Extract the (X, Y) coordinate from the center of the cell holding the provided text.  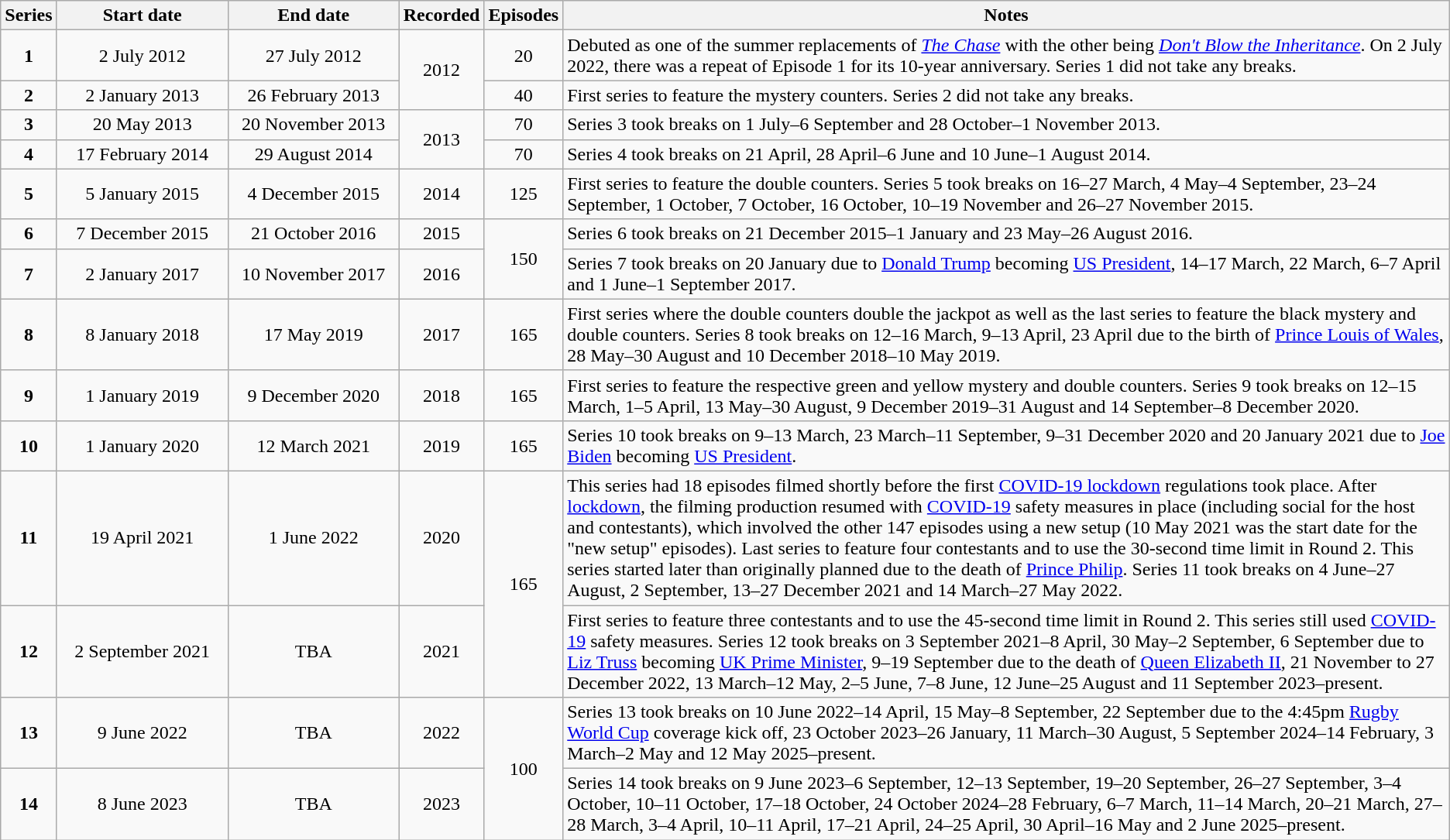
26 February 2013 (313, 95)
Notes (1007, 15)
150 (524, 259)
6 (29, 234)
Series 10 took breaks on 9–13 March, 23 March–11 September, 9–31 December 2020 and 20 January 2021 due to Joe Biden becoming US President. (1007, 446)
2014 (442, 194)
10 (29, 446)
2022 (442, 733)
2023 (442, 804)
7 (29, 274)
First series to feature the mystery counters. Series 2 did not take any breaks. (1007, 95)
2 January 2017 (143, 274)
5 January 2015 (143, 194)
Episodes (524, 15)
2017 (442, 334)
1 January 2020 (143, 446)
2020 (442, 537)
Recorded (442, 15)
20 November 2013 (313, 125)
19 April 2021 (143, 537)
Series 6 took breaks on 21 December 2015–1 January and 23 May–26 August 2016. (1007, 234)
2 July 2012 (143, 56)
4 December 2015 (313, 194)
2012 (442, 70)
2019 (442, 446)
12 March 2021 (313, 446)
20 May 2013 (143, 125)
100 (524, 769)
17 February 2014 (143, 154)
5 (29, 194)
29 August 2014 (313, 154)
8 June 2023 (143, 804)
27 July 2012 (313, 56)
2021 (442, 652)
2018 (442, 395)
Series (29, 15)
End date (313, 15)
2 (29, 95)
Series 7 took breaks on 20 January due to Donald Trump becoming US President, 14–17 March, 22 March, 6–7 April and 1 June–1 September 2017. (1007, 274)
2 January 2013 (143, 95)
1 January 2019 (143, 395)
4 (29, 154)
1 June 2022 (313, 537)
14 (29, 804)
Series 4 took breaks on 21 April, 28 April–6 June and 10 June–1 August 2014. (1007, 154)
21 October 2016 (313, 234)
3 (29, 125)
11 (29, 537)
17 May 2019 (313, 334)
2016 (442, 274)
Start date (143, 15)
9 (29, 395)
20 (524, 56)
2015 (442, 234)
9 December 2020 (313, 395)
10 November 2017 (313, 274)
2 September 2021 (143, 652)
7 December 2015 (143, 234)
8 (29, 334)
1 (29, 56)
125 (524, 194)
2013 (442, 139)
12 (29, 652)
Series 3 took breaks on 1 July–6 September and 28 October–1 November 2013. (1007, 125)
40 (524, 95)
13 (29, 733)
9 June 2022 (143, 733)
8 January 2018 (143, 334)
